Return the [x, y] coordinate for the center point of the cell that contains the specified text.  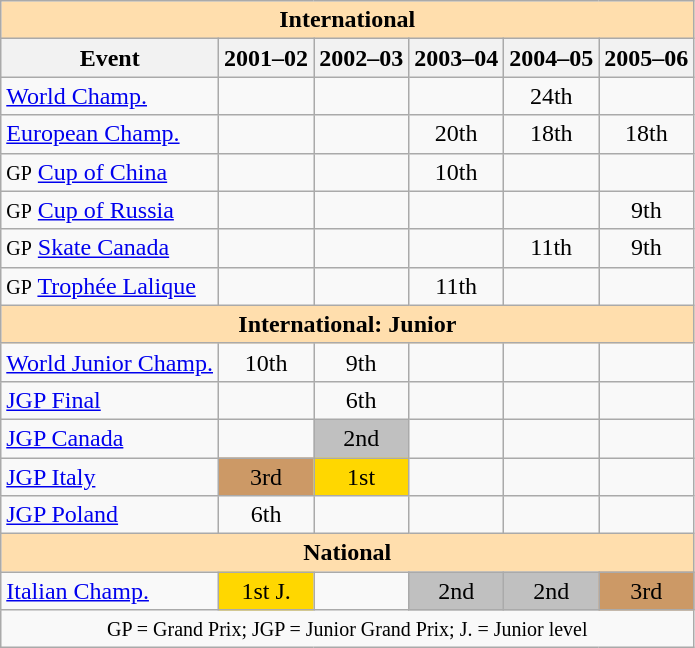
World Champ. [110, 96]
GP Cup of Russia [110, 210]
GP Skate Canada [110, 248]
2005–06 [646, 58]
24th [552, 96]
GP = Grand Prix; JGP = Junior Grand Prix; J. = Junior level [348, 629]
GP Trophée Lalique [110, 286]
JGP Canada [110, 438]
JGP Poland [110, 515]
International: Junior [348, 324]
1st [362, 477]
JGP Italy [110, 477]
European Champ. [110, 134]
International [348, 20]
2004–05 [552, 58]
JGP Final [110, 400]
20th [456, 134]
2002–03 [362, 58]
Italian Champ. [110, 591]
World Junior Champ. [110, 362]
2001–02 [266, 58]
GP Cup of China [110, 172]
Event [110, 58]
1st J. [266, 591]
National [348, 553]
2003–04 [456, 58]
